Return [X, Y] of the center of cell containing provided text 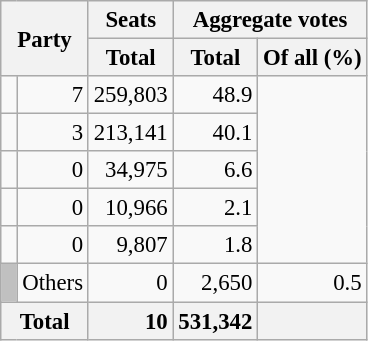
Of all (%) [312, 58]
Seats [130, 20]
0.5 [312, 283]
2.1 [216, 208]
3 [52, 133]
10 [130, 321]
2,650 [216, 283]
7 [52, 95]
40.1 [216, 133]
34,975 [130, 170]
Party [45, 38]
9,807 [130, 245]
259,803 [130, 95]
213,141 [130, 133]
6.6 [216, 170]
10,966 [130, 208]
531,342 [216, 321]
48.9 [216, 95]
1.8 [216, 245]
Aggregate votes [270, 20]
Others [52, 283]
